Search for the cell housing the specified text and yield its (x, y) center coordinate. 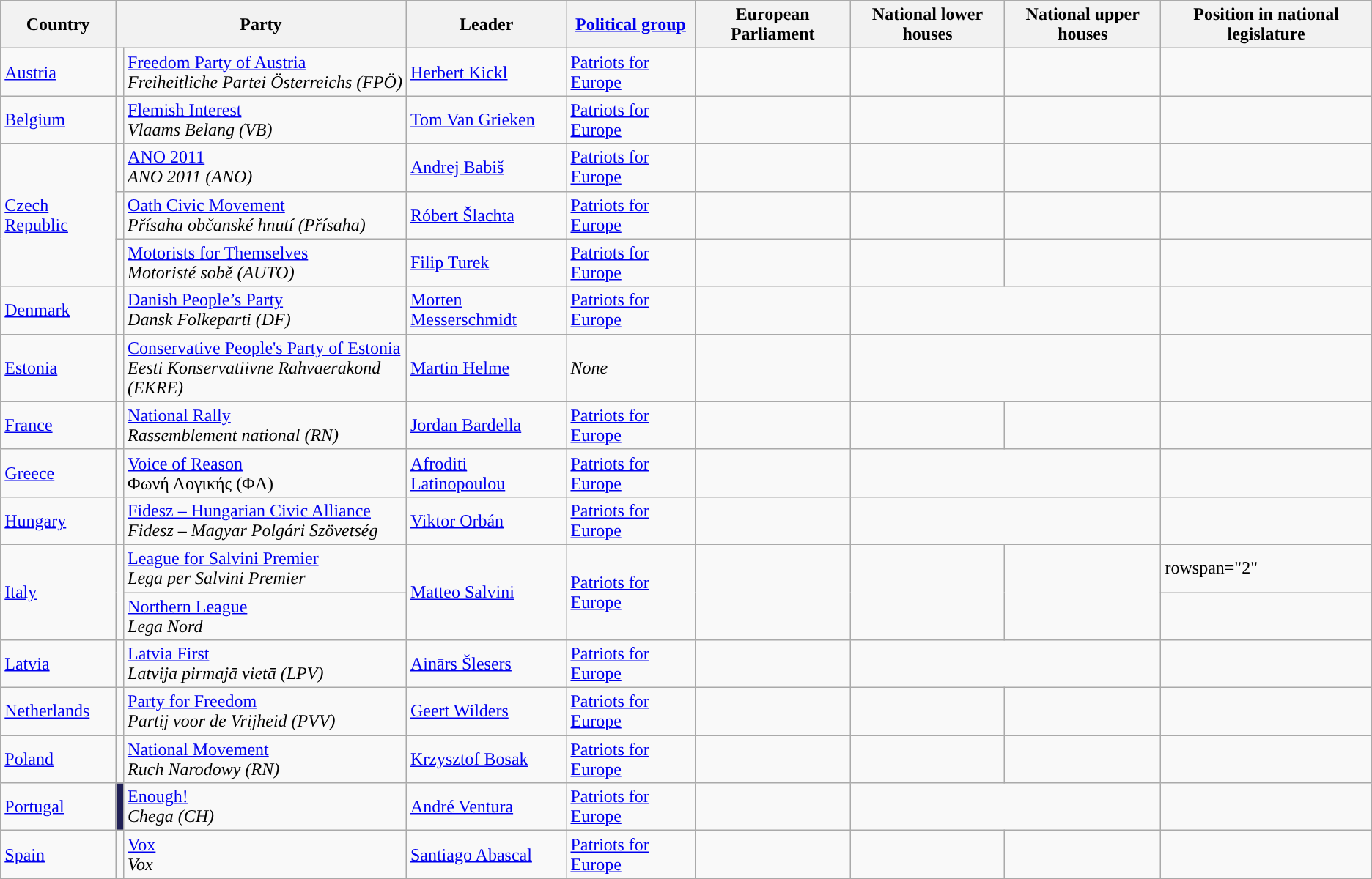
Party (261, 25)
Danish People’s PartyDansk Folkeparti (DF) (265, 311)
Position in national legislature (1266, 25)
Austria (59, 72)
Morten Messerschmidt (487, 311)
Country (59, 25)
League for Salvini PremierLega per Salvini Premier (265, 568)
Czech Republic (59, 215)
National RallyRassemblement national (RN) (265, 425)
Political group (630, 25)
Leader (487, 25)
Italy (59, 592)
National lower houses (927, 25)
Oath Civic MovementPřísaha občanské hnutí (Přísaha) (265, 215)
Estonia (59, 368)
Northern LeagueLega Nord (265, 615)
National upper houses (1083, 25)
Afroditi Latinopoulou (487, 473)
Conservative People's Party of EstoniaEesti Konservatiivne Rahvaerakond (EKRE) (265, 368)
Flemish InterestVlaams Belang (VB) (265, 120)
VoxVox (265, 854)
Party for FreedomPartij voor de Vrijheid (PVV) (265, 712)
rowspan="2" (1266, 568)
Tom Van Grieken (487, 120)
Netherlands (59, 712)
Latvia (59, 664)
ANO 2011ANO 2011 (ANO) (265, 167)
Spain (59, 854)
André Ventura (487, 807)
None (630, 368)
Krzysztof Bosak (487, 759)
Santiago Abascal (487, 854)
Greece (59, 473)
Enough!Chega (CH) (265, 807)
Viktor Orbán (487, 520)
Andrej Babiš (487, 167)
Belgium (59, 120)
Denmark (59, 311)
Herbert Kickl (487, 72)
Freedom Party of AustriaFreiheitliche Partei Österreichs (FPÖ) (265, 72)
France (59, 425)
Jordan Bardella (487, 425)
Motorists for ThemselvesMotoristé sobě (AUTO) (265, 262)
National MovementRuch Narodowy (RN) (265, 759)
Latvia FirstLatvija pirmajā vietā (LPV) (265, 664)
Voice of ReasonΦωνή Λογικής (ΦΛ) (265, 473)
Ainārs Šlesers (487, 664)
Portugal (59, 807)
Geert Wilders (487, 712)
Poland (59, 759)
Martin Helme (487, 368)
European Parliament (772, 25)
Filip Turek (487, 262)
Fidesz – Hungarian Civic AllianceFidesz – Magyar Polgári Szövetség (265, 520)
Róbert Šlachta (487, 215)
Matteo Salvini (487, 592)
Hungary (59, 520)
